Identify which cell holds the provided text, then report its (x, y) central coordinate. 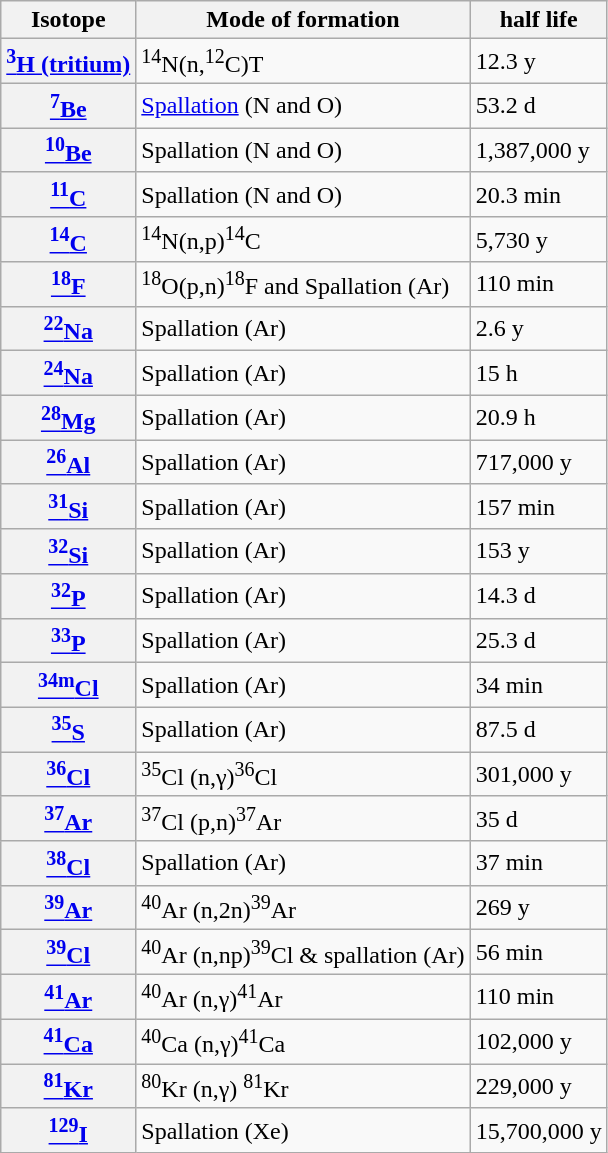
37Ar (68, 818)
34 min (538, 686)
39Ar (68, 908)
28Mg (68, 418)
301,000 y (538, 774)
25.3 d (538, 640)
15,700,000 y (538, 1130)
18O(p,n)18F and Spallation (Ar) (303, 284)
12.3 y (538, 62)
20.9 h (538, 418)
33P (68, 640)
11C (68, 194)
80Kr (n,γ) 81Kr (303, 1086)
53.2 d (538, 106)
35S (68, 730)
38Cl (68, 864)
10Be (68, 150)
Isotope (68, 20)
40Ar (n,γ)41Ar (303, 996)
14N(n,12C)T (303, 62)
7Be (68, 106)
157 min (538, 506)
717,000 y (538, 462)
14C (68, 240)
24Na (68, 374)
32Si (68, 552)
37 min (538, 864)
40Ar (n,2n)39Ar (303, 908)
269 y (538, 908)
26Al (68, 462)
2.6 y (538, 328)
3H (tritium) (68, 62)
14.3 d (538, 596)
56 min (538, 952)
Spallation (Xe) (303, 1130)
32P (68, 596)
35 d (538, 818)
20.3 min (538, 194)
81Kr (68, 1086)
229,000 y (538, 1086)
102,000 y (538, 1042)
31Si (68, 506)
1,387,000 y (538, 150)
half life (538, 20)
34mCl (68, 686)
39Cl (68, 952)
153 y (538, 552)
22Na (68, 328)
129I (68, 1130)
41Ca (68, 1042)
14N(n,p)14C (303, 240)
40Ca (n,γ)41Ca (303, 1042)
18F (68, 284)
36Cl (68, 774)
Mode of formation (303, 20)
35Cl (n,γ)36Cl (303, 774)
40Ar (n,np)39Cl & spallation (Ar) (303, 952)
15 h (538, 374)
87.5 d (538, 730)
5,730 y (538, 240)
37Cl (p,n)37Ar (303, 818)
41Ar (68, 996)
